Determine the [x, y] coordinate at the center of the cell enclosing the given text.  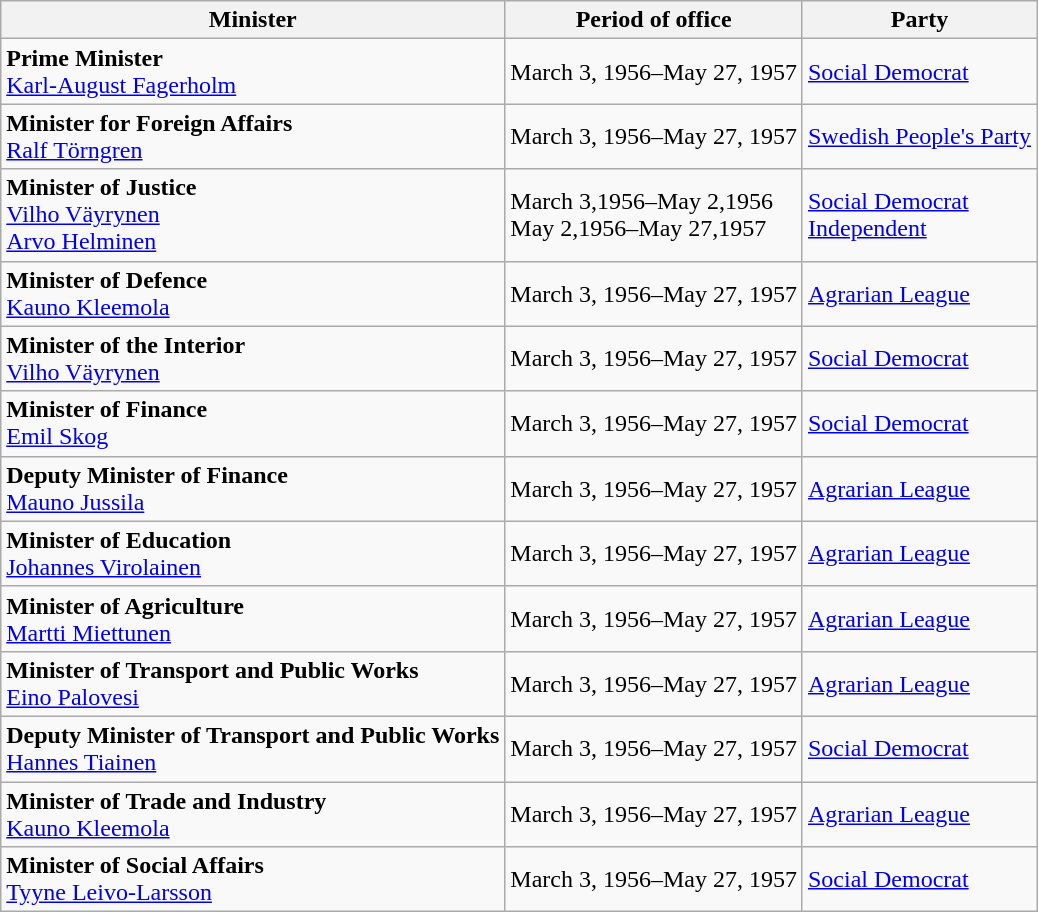
Minister of AgricultureMartti Miettunen [253, 618]
Minister of Trade and IndustryKauno Kleemola [253, 814]
March 3,1956–May 2,1956May 2,1956–May 27,1957 [654, 215]
Minister of Social AffairsTyyne Leivo-Larsson [253, 880]
Period of office [654, 20]
Minister [253, 20]
Minister of JusticeVilho VäyrynenArvo Helminen [253, 215]
Party [919, 20]
Deputy Minister of FinanceMauno Jussila [253, 488]
Prime MinisterKarl-August Fagerholm [253, 72]
Deputy Minister of Transport and Public WorksHannes Tiainen [253, 748]
Social Democrat Independent [919, 215]
Swedish People's Party [919, 136]
Minister of the InteriorVilho Väyrynen [253, 358]
Minister of Transport and Public WorksEino Palovesi [253, 684]
Minister for Foreign Affairs Ralf Törngren [253, 136]
Minister of DefenceKauno Kleemola [253, 294]
Minister of FinanceEmil Skog [253, 424]
Minister of EducationJohannes Virolainen [253, 554]
